Pinpoint the cell where the given text exists, returning its [x, y] midpoint coordinate. 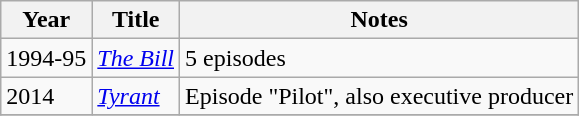
Year [46, 20]
Title [136, 20]
Episode "Pilot", also executive producer [380, 96]
5 episodes [380, 58]
1994-95 [46, 58]
Tyrant [136, 96]
2014 [46, 96]
Notes [380, 20]
The Bill [136, 58]
